Search for the cell housing the specified text and yield its [X, Y] center coordinate. 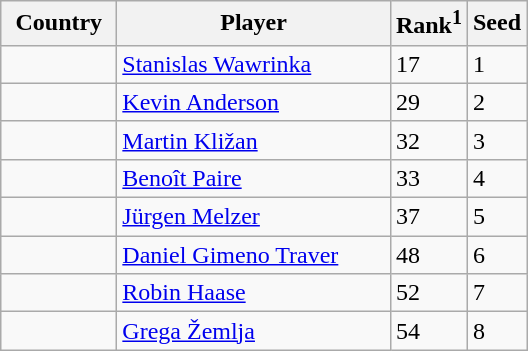
Country [59, 24]
6 [496, 255]
Grega Žemlja [254, 331]
Player [254, 24]
54 [428, 331]
1 [496, 64]
Seed [496, 24]
32 [428, 140]
3 [496, 140]
52 [428, 293]
8 [496, 331]
Martin Kližan [254, 140]
Jürgen Melzer [254, 217]
17 [428, 64]
7 [496, 293]
Stanislas Wawrinka [254, 64]
33 [428, 178]
2 [496, 102]
48 [428, 255]
Kevin Anderson [254, 102]
4 [496, 178]
Robin Haase [254, 293]
29 [428, 102]
37 [428, 217]
5 [496, 217]
Rank1 [428, 24]
Benoît Paire [254, 178]
Daniel Gimeno Traver [254, 255]
